From the cell containing the given text, extract its center point as (X, Y) coordinate. 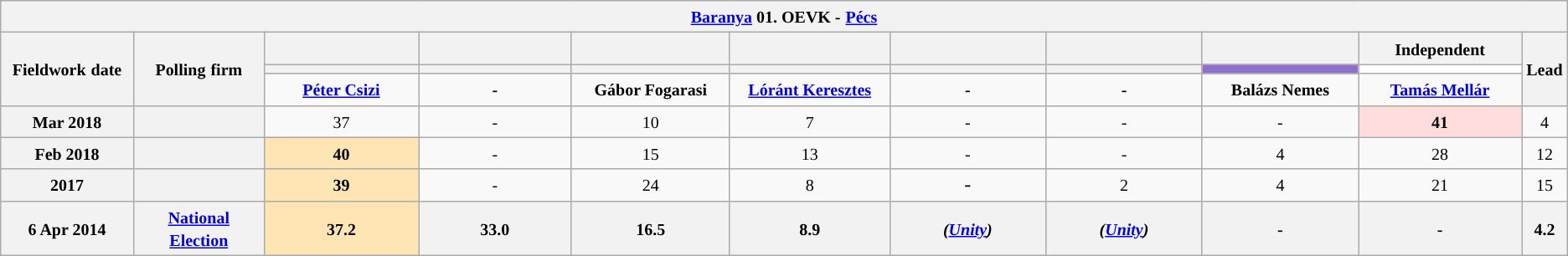
10 (650, 121)
8.9 (809, 228)
37 (341, 121)
16.5 (650, 228)
Lead (1545, 69)
37.2 (341, 228)
2017 (67, 185)
Gábor Fogarasi (650, 90)
40 (341, 153)
21 (1441, 185)
8 (809, 185)
Independent (1441, 49)
39 (341, 185)
33.0 (496, 228)
41 (1441, 121)
National Election (199, 228)
6 Apr 2014 (67, 228)
12 (1545, 153)
Baranya 01. OEVK - Pécs (784, 17)
Péter Csizi (341, 90)
Balázs Nemes (1280, 90)
Tamás Mellár (1441, 90)
28 (1441, 153)
Feb 2018 (67, 153)
Lóránt Keresztes (809, 90)
Polling firm (199, 69)
13 (809, 153)
24 (650, 185)
4.2 (1545, 228)
Mar 2018 (67, 121)
7 (809, 121)
2 (1124, 185)
Fieldwork date (67, 69)
